Return (x, y) of the center of cell containing provided text 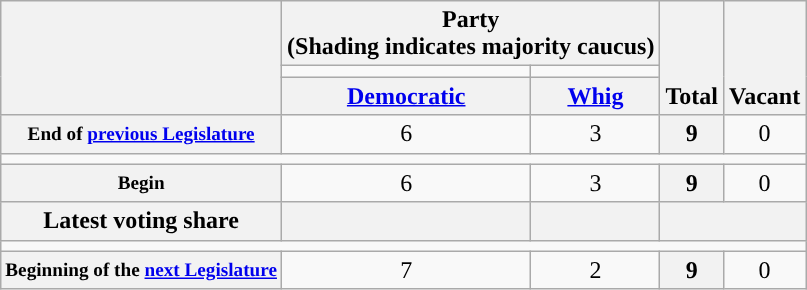
Whig (596, 96)
End of previous Legislature (142, 134)
7 (406, 270)
Total (692, 58)
2 (596, 270)
Beginning of the next Legislature (142, 270)
Party (Shading indicates majority caucus) (471, 34)
Democratic (406, 96)
Begin (142, 183)
Latest voting share (142, 221)
Vacant (764, 58)
